Pinpoint the cell where the given text exists, returning its [X, Y] midpoint coordinate. 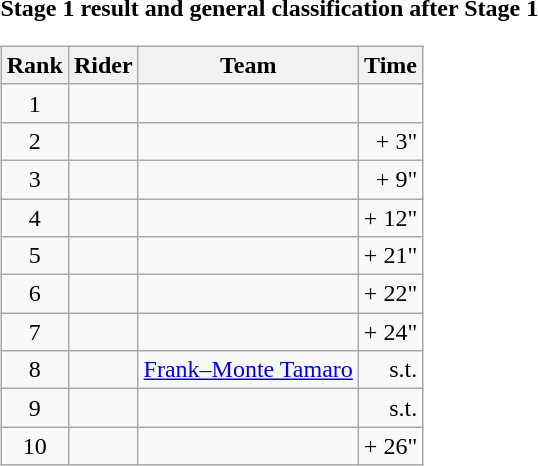
Rider [103, 65]
Frank–Monte Tamaro [248, 370]
9 [34, 408]
+ 9" [390, 179]
+ 21" [390, 256]
+ 26" [390, 446]
+ 12" [390, 217]
5 [34, 256]
Rank [34, 65]
+ 24" [390, 332]
2 [34, 141]
4 [34, 217]
3 [34, 179]
Team [248, 65]
6 [34, 294]
Time [390, 65]
+ 22" [390, 294]
8 [34, 370]
10 [34, 446]
7 [34, 332]
+ 3" [390, 141]
1 [34, 103]
